Detect which cell encompasses the target text, then output its (X, Y) center coordinate. 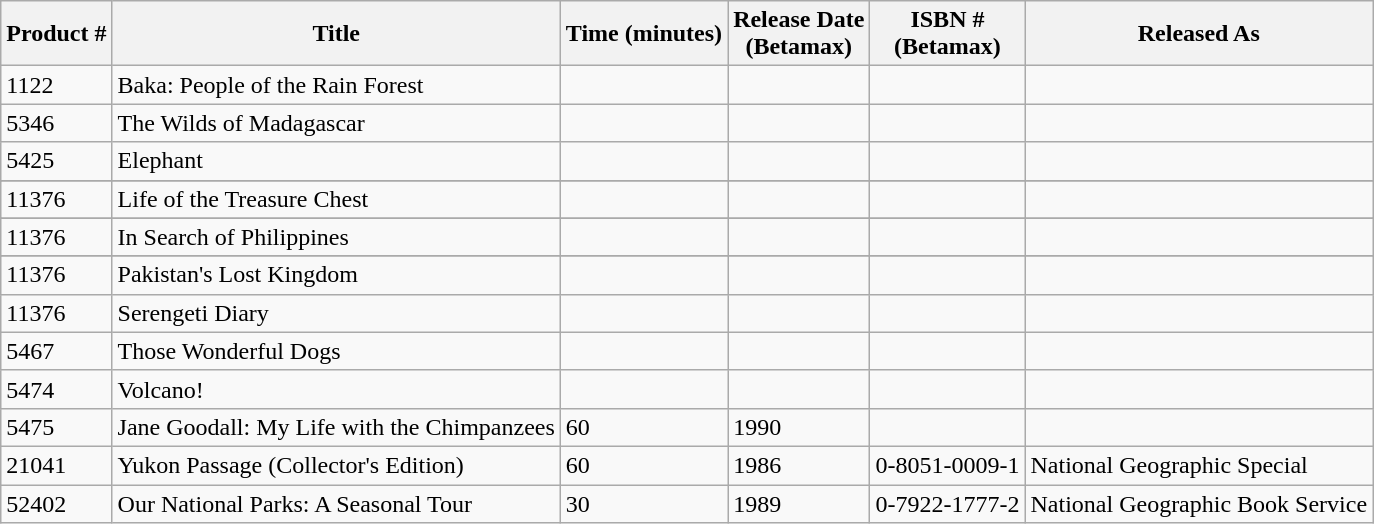
30 (644, 503)
Volcano! (336, 389)
National Geographic Special (1199, 465)
Time (minutes) (644, 34)
Yukon Passage (Collector's Edition) (336, 465)
Pakistan's Lost Kingdom (336, 275)
1990 (799, 427)
ISBN #(Betamax) (948, 34)
National Geographic Book Service (1199, 503)
21041 (56, 465)
1989 (799, 503)
Our National Parks: A Seasonal Tour (336, 503)
1986 (799, 465)
Release Date(Betamax) (799, 34)
In Search of Philippines (336, 237)
0-7922-1777-2 (948, 503)
1122 (56, 85)
Elephant (336, 161)
5346 (56, 123)
52402 (56, 503)
Those Wonderful Dogs (336, 351)
0-8051-0009-1 (948, 465)
Baka: People of the Rain Forest (336, 85)
The Wilds of Madagascar (336, 123)
Life of the Treasure Chest (336, 199)
Released As (1199, 34)
Jane Goodall: My Life with the Chimpanzees (336, 427)
Product # (56, 34)
Title (336, 34)
Serengeti Diary (336, 313)
5474 (56, 389)
5425 (56, 161)
5467 (56, 351)
5475 (56, 427)
